Capture the cell that displays the provided text and extract its (x, y) central coordinate. 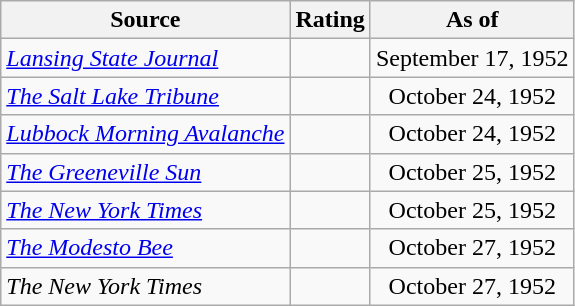
The Salt Lake Tribune (146, 96)
The Modesto Bee (146, 248)
Rating (330, 20)
Lubbock Morning Avalanche (146, 134)
September 17, 1952 (472, 58)
The Greeneville Sun (146, 172)
Lansing State Journal (146, 58)
As of (472, 20)
Source (146, 20)
